Output the (X, Y) coordinate of the center of the cell containing the given text.  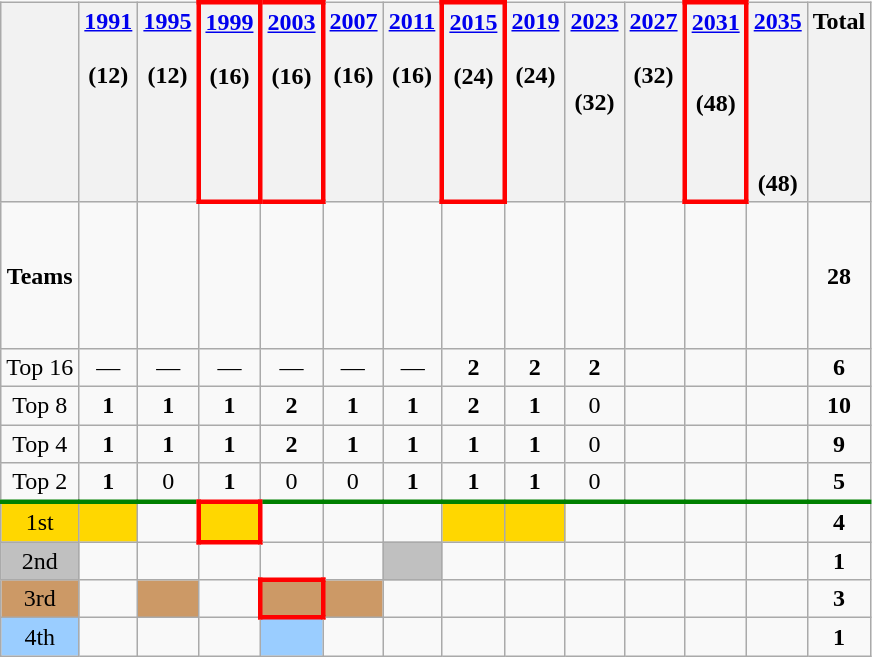
Top 4 (40, 443)
2019 (24) (534, 102)
2007 (16) (354, 102)
2031 (48) (716, 102)
2003 (16) (291, 102)
28 (839, 275)
Top 16 (40, 367)
6 (839, 367)
9 (839, 443)
3 (839, 599)
Top 2 (40, 483)
Top 8 (40, 405)
1st (40, 522)
2015 (24) (473, 102)
1995 (12) (168, 102)
4 (839, 522)
4th (40, 637)
1991 (12) (108, 102)
2011 (16) (412, 102)
2027 (32) (654, 102)
Teams (40, 275)
Total (839, 102)
10 (839, 405)
2023 (32) (594, 102)
2035 (48) (778, 102)
1999 (16) (229, 102)
3rd (40, 599)
2nd (40, 561)
5 (839, 483)
